Detect which cell encompasses the target text, then output its (x, y) center coordinate. 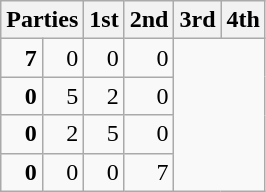
Parties (42, 20)
1st (104, 20)
3rd (198, 20)
2nd (149, 20)
4th (243, 20)
